Determine the [X, Y] coordinate at the center of the cell enclosing the given text.  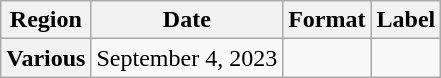
Various [46, 58]
Region [46, 20]
Format [327, 20]
Date [187, 20]
Label [406, 20]
September 4, 2023 [187, 58]
